Determine the (X, Y) coordinate at the center of the cell enclosing the given text.  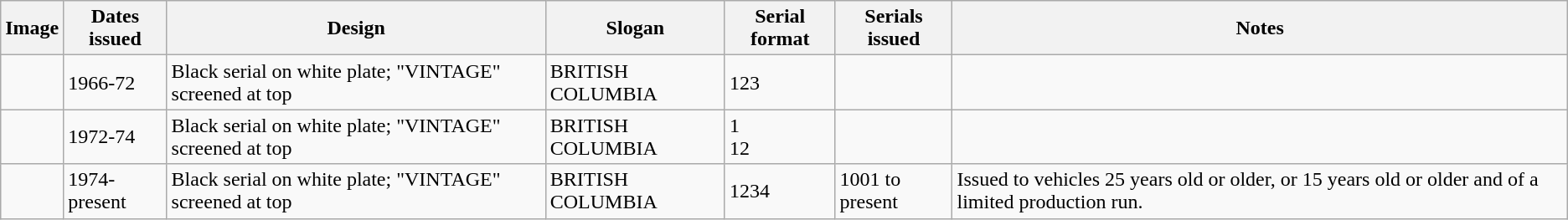
Notes (1260, 28)
Issued to vehicles 25 years old or older, or 15 years old or older and of a limited production run. (1260, 191)
1001 to present (894, 191)
Image (32, 28)
Slogan (635, 28)
Dates issued (116, 28)
Design (356, 28)
1234 (780, 191)
1972-74 (116, 137)
1974-present (116, 191)
123 (780, 82)
1 12 (780, 137)
Serials issued (894, 28)
1966-72 (116, 82)
Serial format (780, 28)
